Provide the (x, y) coordinate of the cell's center where the given text is located.  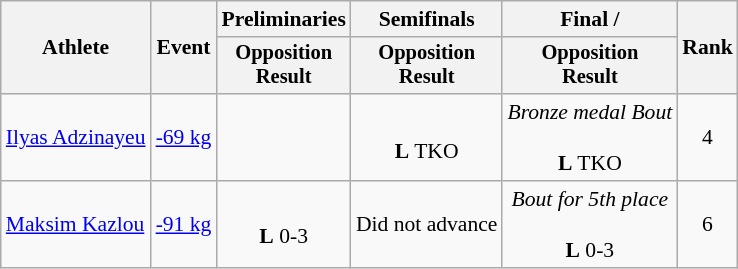
6 (708, 224)
L 0-3 (283, 224)
Preliminaries (283, 19)
Maksim Kazlou (76, 224)
Bout for 5th placeL 0-3 (590, 224)
Event (184, 48)
Rank (708, 48)
Semifinals (427, 19)
-91 kg (184, 224)
Final / (590, 19)
Did not advance (427, 224)
4 (708, 138)
Bronze medal BoutL TKO (590, 138)
L TKO (427, 138)
Ilyas Adzinayeu (76, 138)
Athlete (76, 48)
-69 kg (184, 138)
